Scan for the cell matching the given text and deliver its (X, Y) coordinate at center. 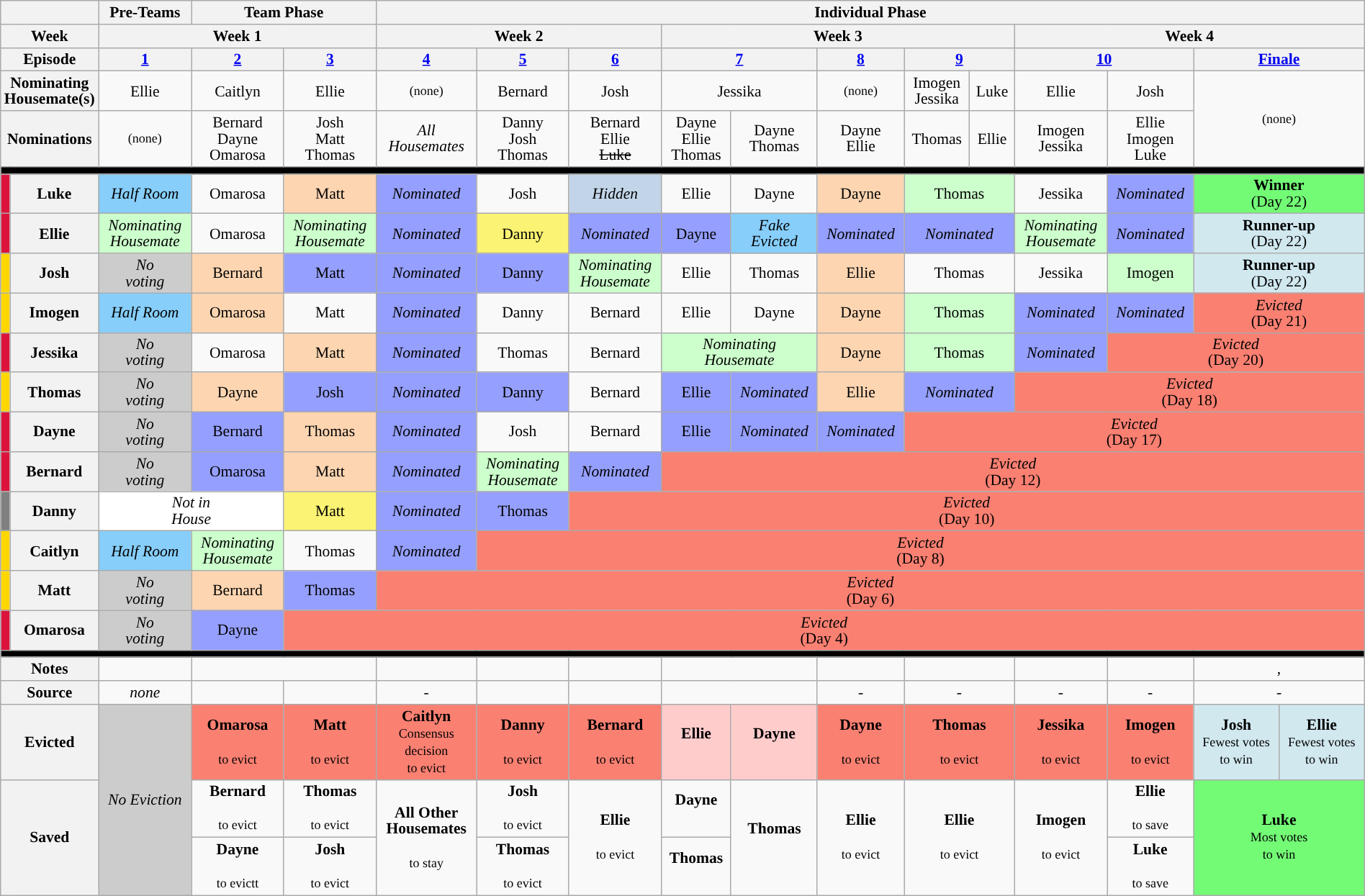
Saved (50, 838)
NominatingHousemate(s) (50, 91)
Pre-Teams (145, 13)
Luketo save (1150, 866)
Hidden (615, 194)
1 (145, 59)
none (145, 692)
Evicted(Day 18) (1189, 393)
AllHousemates (426, 139)
All Other Housematesto stay (426, 838)
Evicted(Day 17) (1135, 432)
No Eviction (145, 800)
7 (740, 59)
8 (860, 59)
Evicted(Day 20) (1236, 353)
Not inHouse (192, 511)
Episode (50, 59)
Evicted(Day 12) (1014, 472)
Evicted(Day 21) (1279, 312)
Notes (50, 669)
2 (238, 59)
Evicted(Day 10) (966, 511)
Fake Evicted (774, 233)
Jessikato evict (1060, 743)
Evicted(Day 4) (824, 630)
DayneThomas (774, 139)
EllieImogenLuke (1150, 139)
BernardDayneOmarosa (238, 139)
Evicted (50, 743)
JoshMattThomas (330, 139)
Dayneto evictt (238, 866)
Winner(Day 22) (1279, 194)
DannyJoshThomas (523, 139)
DayneEllieThomas (697, 139)
JoshFewest votesto win (1237, 743)
EllieFewest votesto win (1322, 743)
Dannyto evict (523, 743)
LukeMost votesto win (1279, 838)
Team Phase (284, 13)
10 (1104, 59)
6 (615, 59)
Week 2 (519, 36)
5 (523, 59)
Week 4 (1189, 36)
BernardEllieLuke (615, 139)
Mattto evict (330, 743)
Evicted(Day 8) (920, 551)
Nominations (50, 139)
3 (330, 59)
CaitlynConsensus decisionto evict (426, 743)
Source (50, 692)
, (1279, 669)
Ellieto save (1150, 809)
Dayneto evict (860, 743)
Week 3 (838, 36)
Finale (1279, 59)
4 (426, 59)
Individual Phase (871, 13)
Week (50, 36)
Omarosato evict (238, 743)
DayneEllie (860, 139)
Evicted(Day 6) (871, 590)
Week 1 (238, 36)
9 (960, 59)
